Locate the cell with the specified text and output its [X, Y] center coordinate. 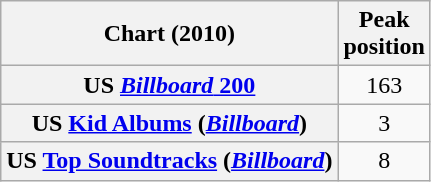
8 [384, 161]
Peakposition [384, 34]
US Kid Albums (Billboard) [170, 123]
US Billboard 200 [170, 85]
US Top Soundtracks (Billboard) [170, 161]
3 [384, 123]
Chart (2010) [170, 34]
163 [384, 85]
